Locate the cell with the specified text and output its (x, y) center coordinate. 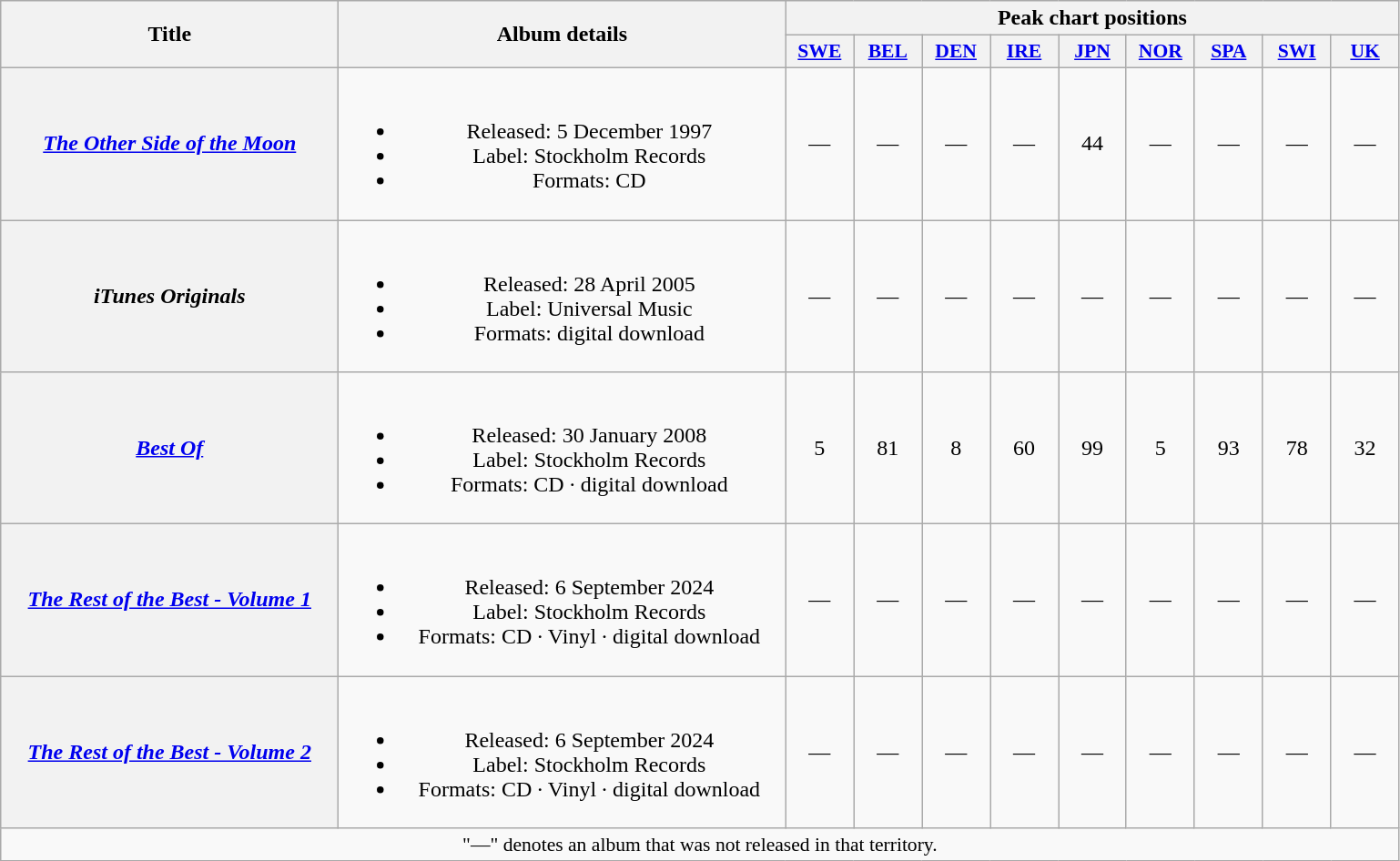
IRE (1025, 52)
DEN (956, 52)
78 (1296, 448)
Peak chart positions (1092, 18)
8 (956, 448)
Title (169, 35)
NOR (1160, 52)
Best Of (169, 448)
60 (1025, 448)
The Rest of the Best - Volume 2 (169, 752)
iTunes Originals (169, 297)
BEL (888, 52)
UK (1365, 52)
JPN (1092, 52)
Released: 28 April 2005Label: Universal MusicFormats: digital download (563, 297)
81 (888, 448)
99 (1092, 448)
The Other Side of the Moon (169, 144)
"—" denotes an album that was not released in that territory. (700, 845)
Released: 5 December 1997Label: Stockholm RecordsFormats: CD (563, 144)
Released: 30 January 2008Label: Stockholm RecordsFormats: CD · digital download (563, 448)
Album details (563, 35)
SWE (819, 52)
32 (1365, 448)
The Rest of the Best - Volume 1 (169, 601)
SWI (1296, 52)
SPA (1229, 52)
44 (1092, 144)
93 (1229, 448)
